Find where the given text appears and provide that cell's center as [x, y] coordinate. 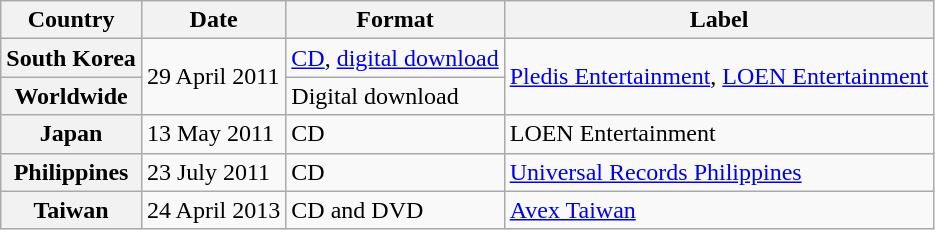
Country [72, 20]
South Korea [72, 58]
Japan [72, 134]
Taiwan [72, 210]
Universal Records Philippines [719, 172]
Format [395, 20]
24 April 2013 [213, 210]
Philippines [72, 172]
Date [213, 20]
CD, digital download [395, 58]
13 May 2011 [213, 134]
LOEN Entertainment [719, 134]
Label [719, 20]
Pledis Entertainment, LOEN Entertainment [719, 77]
Worldwide [72, 96]
Avex Taiwan [719, 210]
23 July 2011 [213, 172]
Digital download [395, 96]
29 April 2011 [213, 77]
CD and DVD [395, 210]
